Provide the [x, y] coordinate of the cell's center where the given text is located.  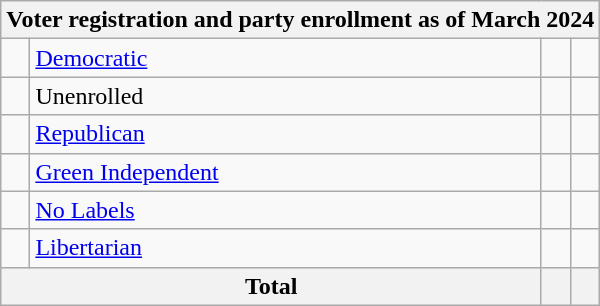
No Labels [286, 210]
Voter registration and party enrollment as of March 2024 [300, 20]
Unenrolled [286, 96]
Democratic [286, 58]
Total [272, 286]
Green Independent [286, 172]
Libertarian [286, 248]
Republican [286, 134]
